Pinpoint the cell where the given text exists, returning its (x, y) midpoint coordinate. 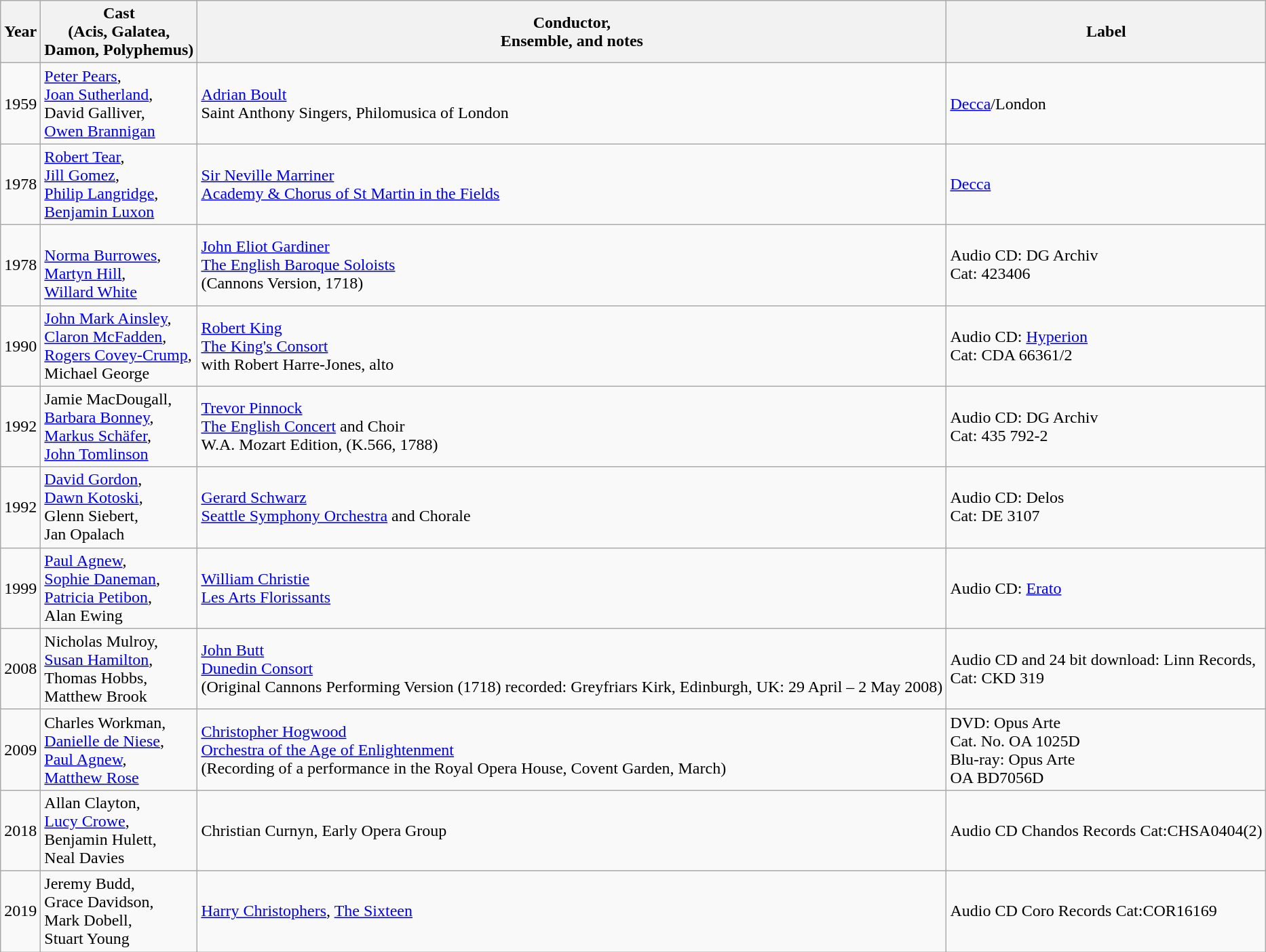
Robert Tear,Jill Gomez,Philip Langridge,Benjamin Luxon (119, 185)
Christian Curnyn, Early Opera Group (572, 831)
Jamie MacDougall,Barbara Bonney,Markus Schäfer,John Tomlinson (119, 426)
1990 (20, 346)
Label (1106, 32)
Audio CD Chandos Records Cat:CHSA0404(2) (1106, 831)
Allan Clayton,Lucy Crowe,Benjamin Hulett,Neal Davies (119, 831)
John Mark Ainsley,Claron McFadden,Rogers Covey-Crump,Michael George (119, 346)
2019 (20, 911)
Audio CD Coro Records Cat:COR16169 (1106, 911)
2008 (20, 669)
Robert KingThe King's Consortwith Robert Harre-Jones, alto (572, 346)
1999 (20, 588)
Peter Pears,Joan Sutherland,David Galliver,Owen Brannigan (119, 103)
Harry Christophers, The Sixteen (572, 911)
Christopher HogwoodOrchestra of the Age of Enlightenment(Recording of a performance in the Royal Opera House, Covent Garden, March) (572, 749)
John Eliot GardinerThe English Baroque Soloists(Cannons Version, 1718) (572, 265)
Audio CD: HyperionCat: CDA 66361/2 (1106, 346)
Norma Burrowes,Martyn Hill,Willard White (119, 265)
Audio CD: DG ArchivCat: 435 792-2 (1106, 426)
Nicholas Mulroy,Susan Hamilton,Thomas Hobbs,Matthew Brook (119, 669)
Trevor PinnockThe English Concert and ChoirW.A. Mozart Edition, (K.566, 1788) (572, 426)
John ButtDunedin Consort(Original Cannons Performing Version (1718) recorded: Greyfriars Kirk, Edinburgh, UK: 29 April – 2 May 2008) (572, 669)
Sir Neville MarrinerAcademy & Chorus of St Martin in the Fields (572, 185)
Audio CD and 24 bit download: Linn Records, Cat: CKD 319 (1106, 669)
Decca (1106, 185)
DVD: Opus ArteCat. No. OA 1025DBlu-ray: Opus ArteOA BD7056D (1106, 749)
Cast (Acis, Galatea,Damon, Polyphemus) (119, 32)
Decca/London (1106, 103)
Charles Workman,Danielle de Niese,Paul Agnew,Matthew Rose (119, 749)
William ChristieLes Arts Florissants (572, 588)
Audio CD: Erato (1106, 588)
Year (20, 32)
Conductor,Ensemble, and notes (572, 32)
Adrian BoultSaint Anthony Singers, Philomusica of London (572, 103)
David Gordon,Dawn Kotoski,Glenn Siebert,Jan Opalach (119, 508)
2009 (20, 749)
Jeremy Budd,Grace Davidson,Mark Dobell,Stuart Young (119, 911)
Audio CD: DG ArchivCat: 423406 (1106, 265)
Audio CD: DelosCat: DE 3107 (1106, 508)
2018 (20, 831)
Gerard SchwarzSeattle Symphony Orchestra and Chorale (572, 508)
1959 (20, 103)
Paul Agnew,Sophie Daneman,Patricia Petibon,Alan Ewing (119, 588)
